Find where the given text appears and provide that cell's center as [x, y] coordinate. 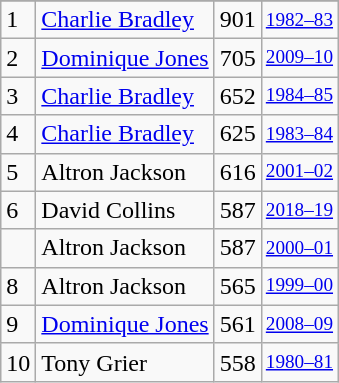
561 [238, 324]
705 [238, 58]
1984–85 [299, 96]
1980–81 [299, 362]
10 [18, 362]
1999–00 [299, 286]
5 [18, 172]
2 [18, 58]
2001–02 [299, 172]
652 [238, 96]
David Collins [125, 210]
1 [18, 20]
2018–19 [299, 210]
6 [18, 210]
4 [18, 134]
Tony Grier [125, 362]
558 [238, 362]
2000–01 [299, 248]
565 [238, 286]
3 [18, 96]
1983–84 [299, 134]
1982–83 [299, 20]
2008–09 [299, 324]
9 [18, 324]
2009–10 [299, 58]
901 [238, 20]
625 [238, 134]
8 [18, 286]
616 [238, 172]
